From the cell containing the given text, extract its center point as [X, Y] coordinate. 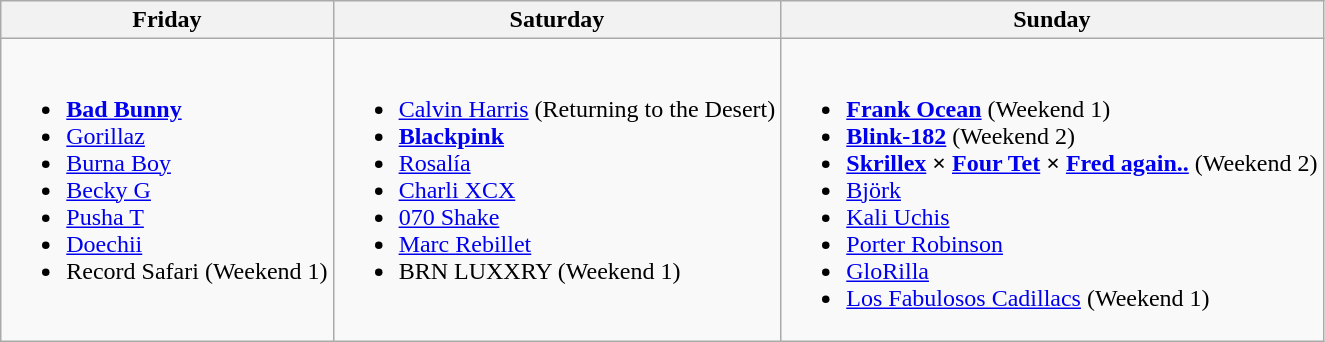
Saturday [557, 20]
Friday [167, 20]
Calvin Harris (Returning to the Desert)BlackpinkRosalíaCharli XCX070 ShakeMarc RebilletBRN LUXXRY (Weekend 1) [557, 190]
Sunday [1052, 20]
Bad BunnyGorillazBurna BoyBecky GPusha TDoechiiRecord Safari (Weekend 1) [167, 190]
